For the text-containing cell, return its midpoint in [X, Y] coordinate format. 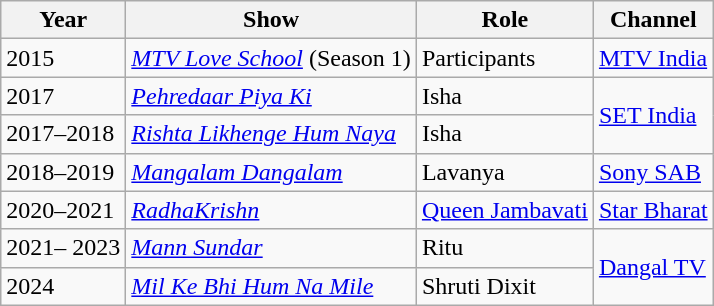
Channel [653, 20]
Mangalam Dangalam [272, 172]
Lavanya [504, 172]
RadhaKrishn [272, 210]
Mann Sundar [272, 248]
Year [64, 20]
MTV Love School (Season 1) [272, 58]
Queen Jambavati [504, 210]
Star Bharat [653, 210]
Rishta Likhenge Hum Naya [272, 134]
Show [272, 20]
Shruti Dixit [504, 286]
Ritu [504, 248]
Dangal TV [653, 267]
2017–2018 [64, 134]
2017 [64, 96]
2015 [64, 58]
MTV India [653, 58]
Role [504, 20]
2018–2019 [64, 172]
Mil Ke Bhi Hum Na Mile [272, 286]
Sony SAB [653, 172]
Pehredaar Piya Ki [272, 96]
2020–2021 [64, 210]
2021– 2023 [64, 248]
2024 [64, 286]
SET India [653, 115]
Participants [504, 58]
